Determine the (X, Y) coordinate at the center of the cell enclosing the given text.  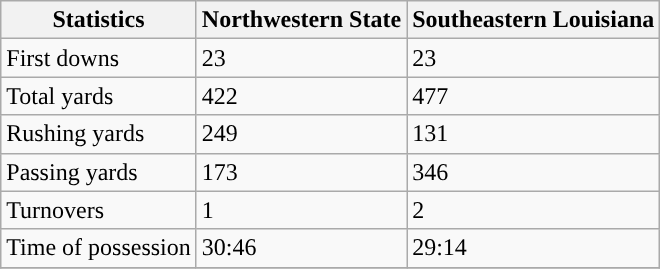
Rushing yards (99, 134)
Time of possession (99, 248)
346 (534, 172)
173 (301, 172)
131 (534, 134)
2 (534, 210)
30:46 (301, 248)
422 (301, 96)
249 (301, 134)
Statistics (99, 20)
Southeastern Louisiana (534, 20)
Total yards (99, 96)
Turnovers (99, 210)
29:14 (534, 248)
1 (301, 210)
Passing yards (99, 172)
Northwestern State (301, 20)
477 (534, 96)
First downs (99, 58)
